For the text-containing cell, return its midpoint in (x, y) coordinate format. 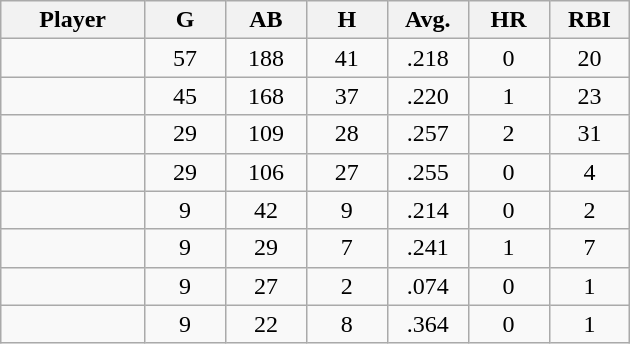
4 (590, 172)
.241 (428, 248)
45 (186, 96)
.364 (428, 324)
31 (590, 134)
109 (266, 134)
8 (346, 324)
H (346, 20)
.220 (428, 96)
22 (266, 324)
41 (346, 58)
RBI (590, 20)
HR (508, 20)
Avg. (428, 20)
42 (266, 210)
37 (346, 96)
.218 (428, 58)
AB (266, 20)
Player (73, 20)
.074 (428, 286)
28 (346, 134)
G (186, 20)
23 (590, 96)
106 (266, 172)
.255 (428, 172)
.257 (428, 134)
168 (266, 96)
57 (186, 58)
.214 (428, 210)
20 (590, 58)
188 (266, 58)
